Return the (x, y) coordinate for the center point of the cell that contains the specified text.  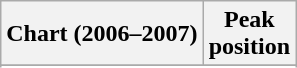
Peakposition (249, 34)
Chart (2006–2007) (102, 34)
